Determine the [x, y] coordinate at the center of the cell enclosing the given text.  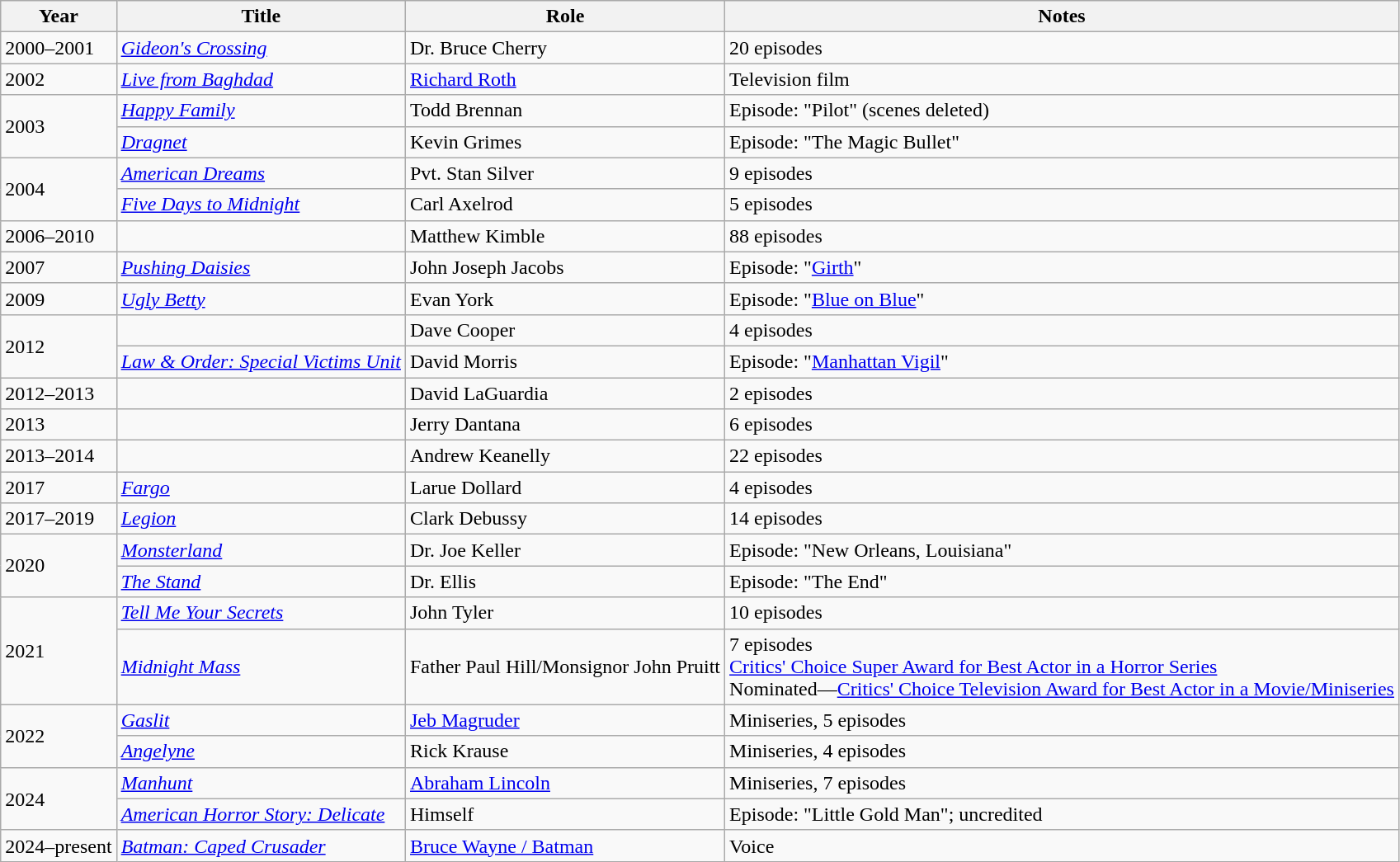
Bruce Wayne / Batman [564, 846]
Episode: "Pilot" (scenes deleted) [1063, 111]
Five Days to Midnight [261, 205]
Jerry Dantana [564, 425]
Larue Dollard [564, 488]
Title [261, 16]
Legion [261, 519]
Dave Cooper [564, 330]
9 episodes [1063, 173]
Dr. Ellis [564, 582]
American Dreams [261, 173]
2024–present [59, 846]
Role [564, 16]
2012 [59, 346]
22 episodes [1063, 456]
The Stand [261, 582]
Tell Me Your Secrets [261, 613]
20 episodes [1063, 48]
2004 [59, 189]
Miniseries, 4 episodes [1063, 751]
Midnight Mass [261, 667]
10 episodes [1063, 613]
Todd Brennan [564, 111]
2006–2010 [59, 236]
Gaslit [261, 720]
Miniseries, 7 episodes [1063, 783]
2009 [59, 299]
Kevin Grimes [564, 142]
2013 [59, 425]
2017 [59, 488]
Episode: "Girth" [1063, 267]
Television film [1063, 79]
88 episodes [1063, 236]
Episode: "The End" [1063, 582]
Father Paul Hill/Monsignor John Pruitt [564, 667]
Fargo [261, 488]
Pushing Daisies [261, 267]
Episode: "Manhattan Vigil" [1063, 361]
American Horror Story: Delicate [261, 814]
Law & Order: Special Victims Unit [261, 361]
2013–2014 [59, 456]
2007 [59, 267]
14 episodes [1063, 519]
Manhunt [261, 783]
Carl Axelrod [564, 205]
2 episodes [1063, 393]
Pvt. Stan Silver [564, 173]
Batman: Caped Crusader [261, 846]
Dr. Joe Keller [564, 550]
2003 [59, 126]
Monsterland [261, 550]
Rick Krause [564, 751]
Episode: "Blue on Blue" [1063, 299]
2022 [59, 736]
2021 [59, 651]
Clark Debussy [564, 519]
Abraham Lincoln [564, 783]
2017–2019 [59, 519]
Dragnet [261, 142]
2000–2001 [59, 48]
2002 [59, 79]
2012–2013 [59, 393]
Richard Roth [564, 79]
Miniseries, 5 episodes [1063, 720]
Dr. Bruce Cherry [564, 48]
Episode: "The Magic Bullet" [1063, 142]
David LaGuardia [564, 393]
Episode: "New Orleans, Louisiana" [1063, 550]
Notes [1063, 16]
John Joseph Jacobs [564, 267]
Year [59, 16]
Evan York [564, 299]
Episode: "Little Gold Man"; uncredited [1063, 814]
Matthew Kimble [564, 236]
Jeb Magruder [564, 720]
Gideon's Crossing [261, 48]
Andrew Keanelly [564, 456]
Voice [1063, 846]
Himself [564, 814]
John Tyler [564, 613]
2020 [59, 566]
2024 [59, 798]
Angelyne [261, 751]
5 episodes [1063, 205]
David Morris [564, 361]
6 episodes [1063, 425]
Ugly Betty [261, 299]
Happy Family [261, 111]
Live from Baghdad [261, 79]
